Identify which cell holds the provided text, then report its (X, Y) central coordinate. 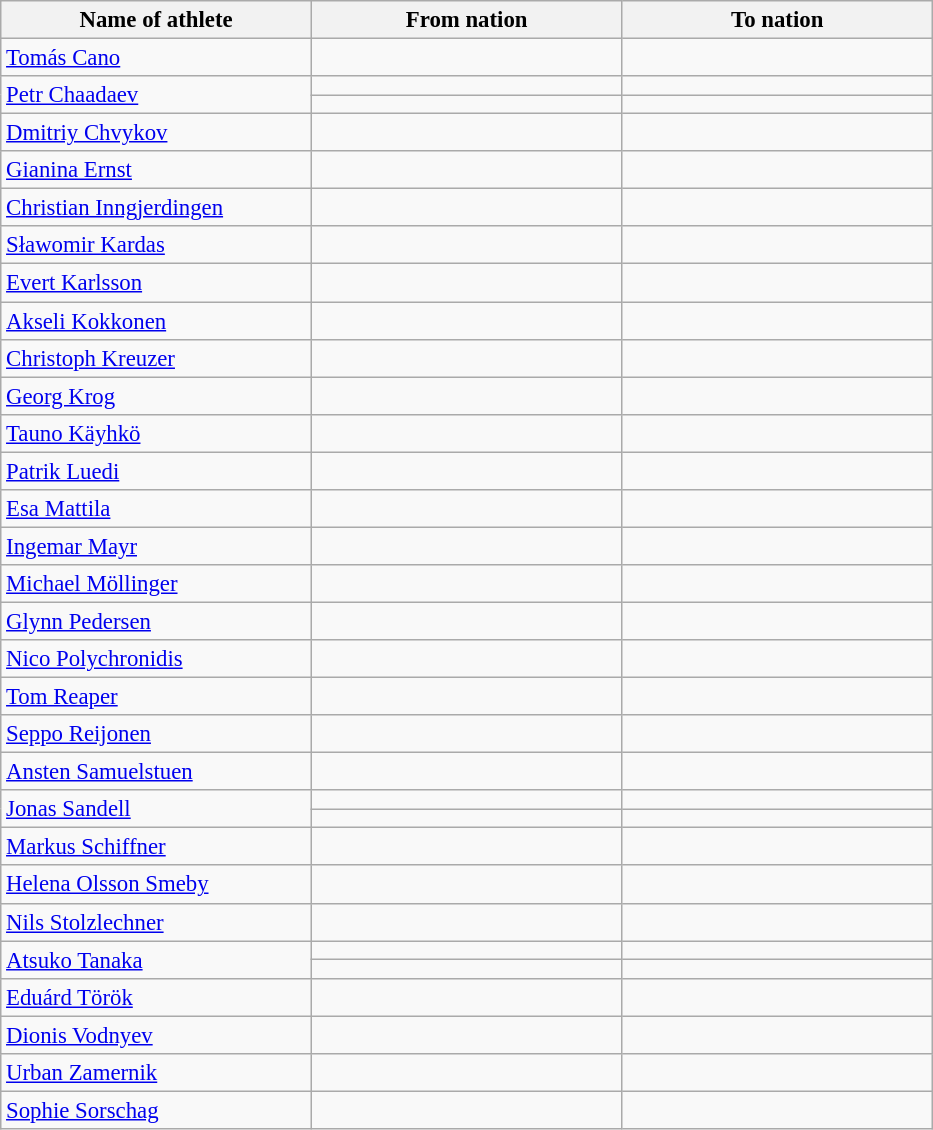
Nico Polychronidis (156, 659)
Gianina Ernst (156, 170)
Ingemar Mayr (156, 546)
Michael Möllinger (156, 584)
Tom Reaper (156, 697)
Nils Stolzlechner (156, 922)
From nation (466, 20)
Sophie Sorschag (156, 1110)
Name of athlete (156, 20)
Dmitriy Chvykov (156, 133)
To nation (778, 20)
Sławomir Kardas (156, 245)
Tomás Cano (156, 58)
Esa Mattila (156, 509)
Urban Zamernik (156, 1073)
Markus Schiffner (156, 847)
Dionis Vodnyev (156, 1035)
Petr Chaadaev (156, 95)
Christian Inngjerdingen (156, 208)
Seppo Reijonen (156, 734)
Georg Krog (156, 396)
Evert Karlsson (156, 283)
Eduárd Török (156, 997)
Jonas Sandell (156, 809)
Akseli Kokkonen (156, 321)
Atsuko Tanaka (156, 960)
Helena Olsson Smeby (156, 885)
Christoph Kreuzer (156, 358)
Tauno Käyhkö (156, 433)
Ansten Samuelstuen (156, 772)
Patrik Luedi (156, 471)
Glynn Pedersen (156, 621)
